Output the [x, y] coordinate of the center of the cell containing the given text.  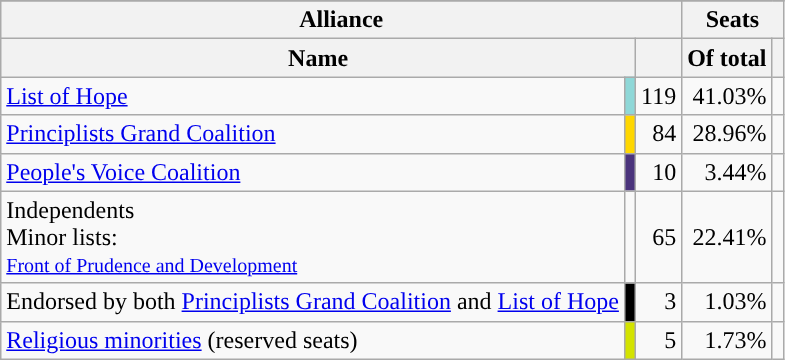
119 [658, 96]
IndependentsMinor lists:Front of Prudence and Development [313, 237]
Alliance [342, 20]
3.44% [727, 172]
1.73% [727, 340]
22.41% [727, 237]
65 [658, 237]
1.03% [727, 302]
Name [318, 58]
5 [658, 340]
10 [658, 172]
3 [658, 302]
41.03% [727, 96]
People's Voice Coalition [313, 172]
28.96% [727, 134]
Principlists Grand Coalition [313, 134]
List of Hope [313, 96]
Religious minorities (reserved seats) [313, 340]
Seats [732, 20]
Of total [727, 58]
84 [658, 134]
Endorsed by both Principlists Grand Coalition and List of Hope [313, 302]
